Detect which cell encompasses the target text, then output its [X, Y] center coordinate. 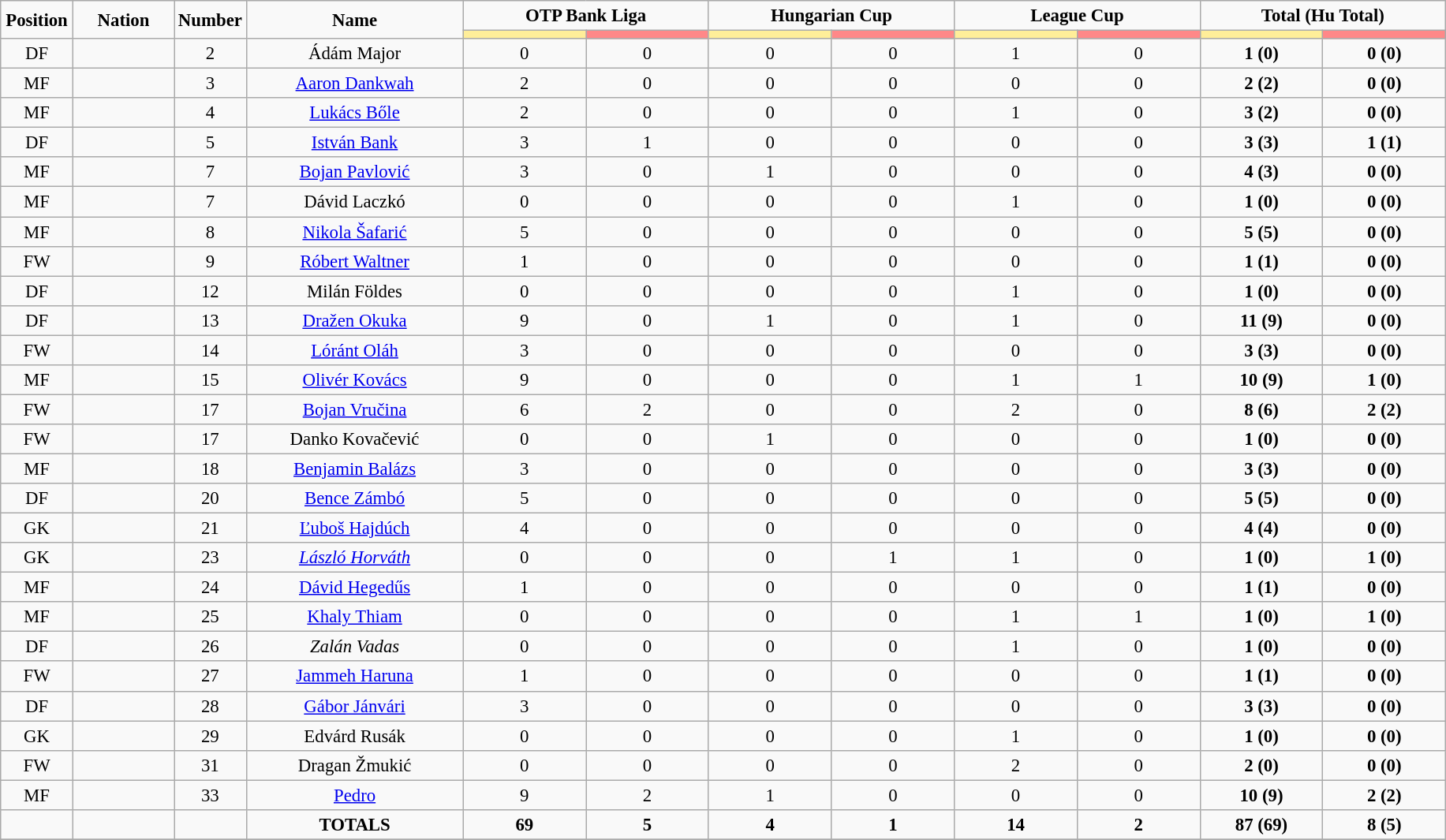
Pedro [355, 795]
Hungarian Cup [831, 16]
Bence Zámbó [355, 498]
László Horváth [355, 558]
Bojan Pavlović [355, 173]
18 [211, 469]
Position [37, 20]
Dražen Okuka [355, 320]
6 [525, 409]
István Bank [355, 143]
69 [525, 825]
Ľuboš Hajdúch [355, 528]
Edvárd Rusák [355, 736]
15 [211, 380]
31 [211, 765]
3 (2) [1261, 113]
Milán Földes [355, 291]
Róbert Waltner [355, 261]
20 [211, 498]
Gábor Jánvári [355, 706]
Olivér Kovács [355, 380]
13 [211, 320]
29 [211, 736]
28 [211, 706]
2 (0) [1261, 765]
8 (6) [1261, 409]
27 [211, 677]
24 [211, 588]
Aaron Dankwah [355, 84]
12 [211, 291]
87 (69) [1261, 825]
8 (5) [1384, 825]
OTP Bank Liga [585, 16]
25 [211, 617]
Nation [123, 20]
Jammeh Haruna [355, 677]
Lukács Bőle [355, 113]
8 [211, 232]
Ádám Major [355, 54]
26 [211, 647]
Bojan Vručina [355, 409]
4 (3) [1261, 173]
23 [211, 558]
Zalán Vadas [355, 647]
Number [211, 20]
4 (4) [1261, 528]
Name [355, 20]
Lóránt Oláh [355, 350]
33 [211, 795]
Danko Kovačević [355, 439]
11 (9) [1261, 320]
Khaly Thiam [355, 617]
Dávid Hegedűs [355, 588]
League Cup [1078, 16]
21 [211, 528]
Dragan Žmukić [355, 765]
Total (Hu Total) [1323, 16]
Benjamin Balázs [355, 469]
Dávid Laczkó [355, 202]
Nikola Šafarić [355, 232]
TOTALS [355, 825]
